Output the [x, y] coordinate of the center of the cell containing the given text.  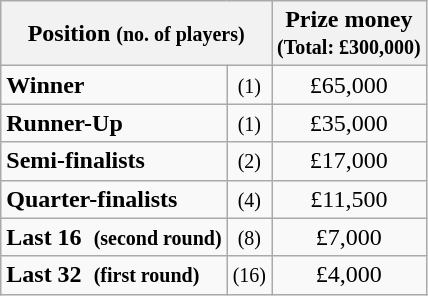
£65,000 [350, 85]
£4,000 [350, 275]
Last 16 (second round) [114, 237]
Quarter-finalists [114, 199]
Position (no. of players) [136, 34]
Runner-Up [114, 123]
£35,000 [350, 123]
(8) [249, 237]
Prize money(Total: £300,000) [350, 34]
(2) [249, 161]
(16) [249, 275]
£11,500 [350, 199]
Winner [114, 85]
(4) [249, 199]
Semi-finalists [114, 161]
£17,000 [350, 161]
£7,000 [350, 237]
Last 32 (first round) [114, 275]
